Capture the cell that displays the provided text and extract its (X, Y) central coordinate. 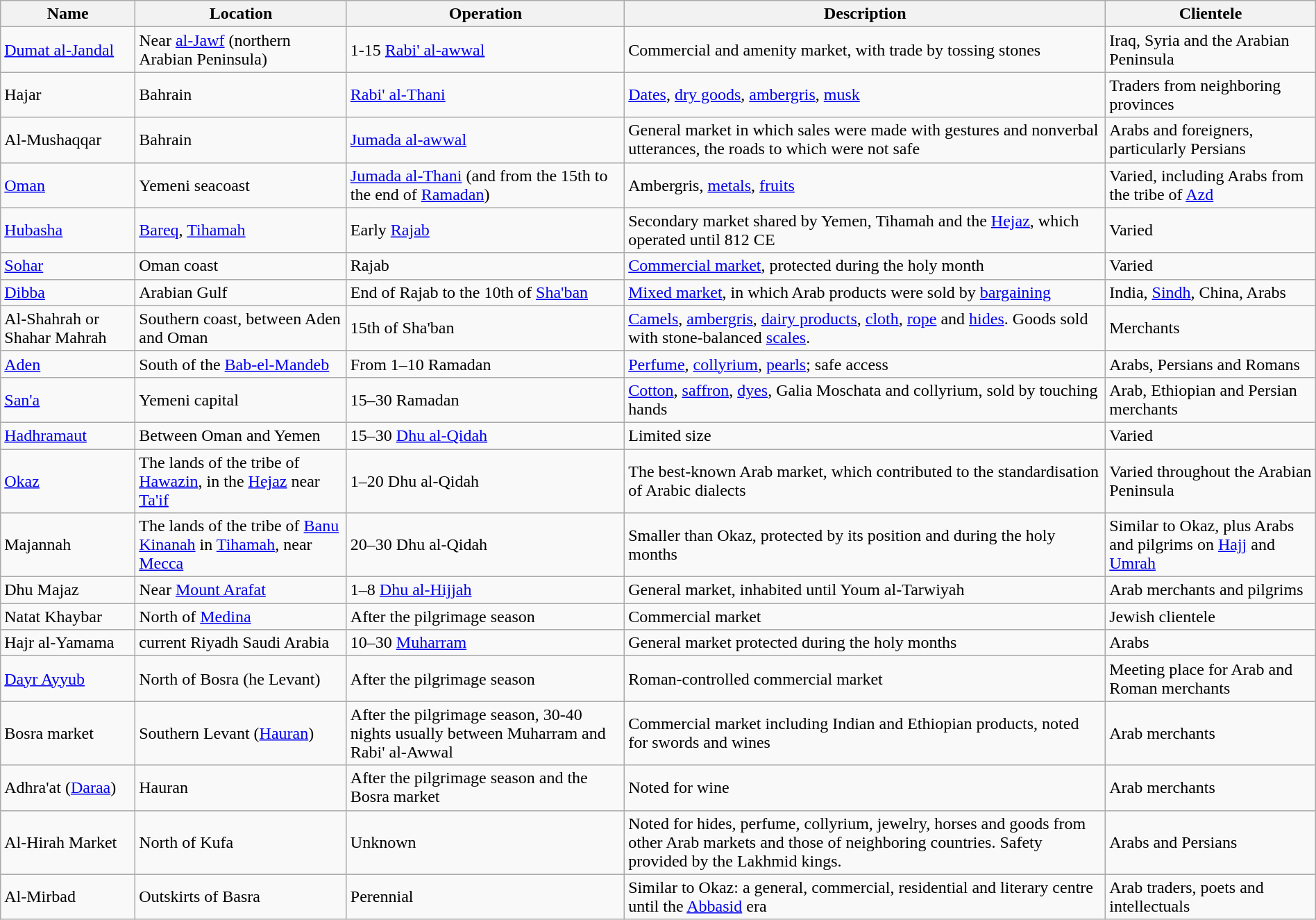
Hadhramaut (68, 435)
Similar to Okaz, plus Arabs and pilgrims on Hajj and Umrah (1210, 545)
Jewish clientele (1210, 617)
current Riyadh Saudi Arabia (242, 643)
Commercial market, protected during the holy month (865, 266)
Dayr Ayyub (68, 679)
Location (242, 14)
Arab, Ethiopian and Persian merchants (1210, 400)
General market protected during the holy months (865, 643)
Camels, ambergris, dairy products, cloth, rope and hides. Goods sold with stone-balanced scales. (865, 328)
From 1–10 Ramadan (485, 364)
Merchants (1210, 328)
Dhu Majaz (68, 590)
Clientele (1210, 14)
Arabs and foreigners, particularly Persians (1210, 140)
The lands of the tribe of Hawazin, in the Hejaz near Ta'if (242, 480)
The lands of the tribe of Banu Kinanah in Tihamah, near Mecca (242, 545)
The best-known Arab market, which contributed to the standardisation of Arabic dialects (865, 480)
Outskirts of Basra (242, 897)
Name (68, 14)
Varied, including Arabs from the tribe of Azd (1210, 185)
After the pilgrimage season, 30-40 nights usually between Muharram and Rabi' al-Awwal (485, 733)
Natat Khaybar (68, 617)
South of the Bab-el-Mandeb (242, 364)
Unknown (485, 842)
Commercial market including Indian and Ethiopian products, noted for swords and wines (865, 733)
San'a (68, 400)
End of Rajab to the 10th of Sha'ban (485, 292)
Description (865, 14)
Majannah (68, 545)
Arabs, Persians and Romans (1210, 364)
1-15 Rabi' al-awwal (485, 50)
Perfume, collyrium, pearls; safe access (865, 364)
Noted for wine (865, 787)
15–30 Dhu al-Qidah (485, 435)
Iraq, Syria and the Arabian Peninsula (1210, 50)
Mixed market, in which Arab products were sold by bargaining (865, 292)
Hubasha (68, 231)
Limited size (865, 435)
Arab traders, poets and intellectuals (1210, 897)
Similar to Okaz: a general, commercial, residential and literary centre until the Abbasid era (865, 897)
Near al-Jawf (northern Arabian Peninsula) (242, 50)
Dumat al-Jandal (68, 50)
Commercial and amenity market, with trade by tossing stones (865, 50)
Bareq, Tihamah (242, 231)
Southern coast, between Aden and Oman (242, 328)
General market, inhabited until Youm al-Tarwiyah (865, 590)
General market in which sales were made with gestures and nonverbal utterances, the roads to which were not safe (865, 140)
North of Bosra (he Levant) (242, 679)
Ambergris, metals, fruits (865, 185)
Aden (68, 364)
Cotton, saffron, dyes, Galia Moschata and collyrium, sold by touching hands (865, 400)
1–8 Dhu al-Hijjah (485, 590)
India, Sindh, China, Arabs (1210, 292)
Al-Mirbad (68, 897)
Between Oman and Yemen (242, 435)
Okaz (68, 480)
Al-Shahrah or Shahar Mahrah (68, 328)
Jumada al-awwal (485, 140)
Rabi' al-Thani (485, 94)
Al-Hirah Market (68, 842)
20–30 Dhu al-Qidah (485, 545)
15th of Sha'ban (485, 328)
15–30 Ramadan (485, 400)
After the pilgrimage season and the Bosra market (485, 787)
North of Medina (242, 617)
Meeting place for Arab and Roman merchants (1210, 679)
Dibba (68, 292)
Oman coast (242, 266)
Operation (485, 14)
10–30 Muharram (485, 643)
Roman-controlled commercial market (865, 679)
Bosra market (68, 733)
1–20 Dhu al-Qidah (485, 480)
Al-Mushaqqar (68, 140)
Jumada al-Thani (and from the 15th to the end of Ramadan) (485, 185)
Rajab (485, 266)
Hajar (68, 94)
Perennial (485, 897)
Hajr al-Yamama (68, 643)
Southern Levant (Hauran) (242, 733)
Smaller than Okaz, protected by its position and during the holy months (865, 545)
Oman (68, 185)
Sohar (68, 266)
Yemeni capital (242, 400)
Hauran (242, 787)
Dates, dry goods, ambergris, musk (865, 94)
North of Kufa (242, 842)
Yemeni seacoast (242, 185)
Secondary market shared by Yemen, Tihamah and the Hejaz, which operated until 812 CE (865, 231)
Arabs and Persians (1210, 842)
Arabs (1210, 643)
Arabian Gulf (242, 292)
Arab merchants and pilgrims (1210, 590)
Varied throughout the Arabian Peninsula (1210, 480)
Early Rajab (485, 231)
Adhra'at (Daraa) (68, 787)
Near Mount Arafat (242, 590)
Commercial market (865, 617)
Traders from neighboring provinces (1210, 94)
